Find where the given text appears and provide that cell's center as [x, y] coordinate. 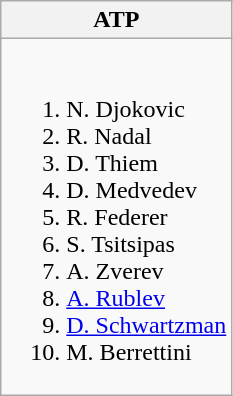
ATP [116, 20]
N. Djokovic R. Nadal D. Thiem D. Medvedev R. Federer S. Tsitsipas A. Zverev A. Rublev D. Schwartzman M. Berrettini [116, 217]
